Locate the cell with the specified text and output its (x, y) center coordinate. 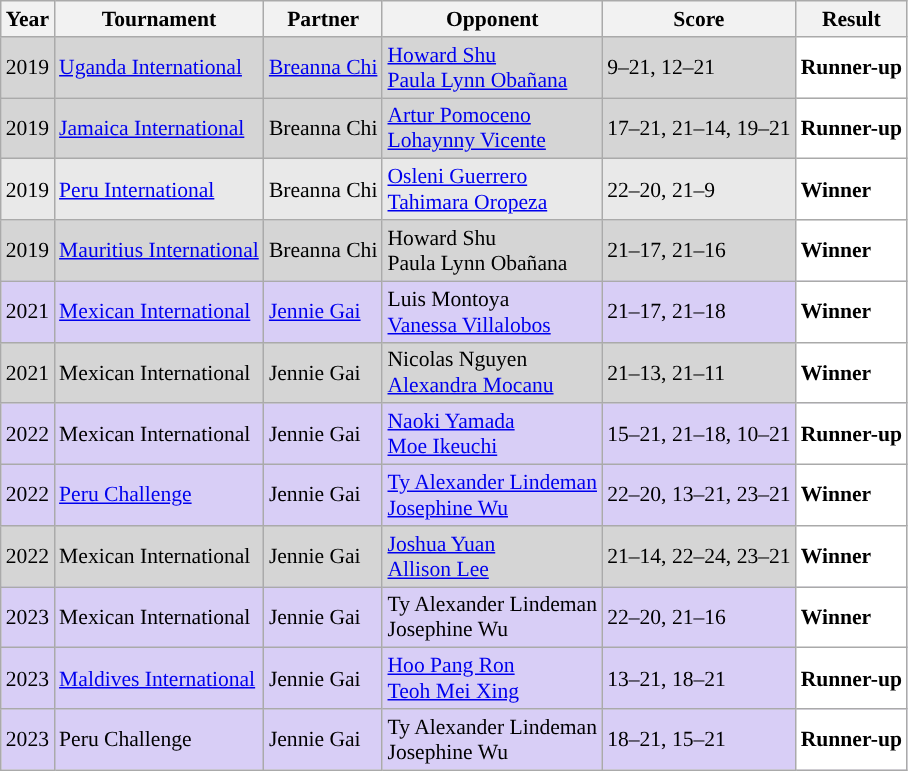
21–14, 22–24, 23–21 (699, 556)
Joshua Yuan Allison Lee (492, 556)
15–21, 21–18, 10–21 (699, 434)
Naoki Yamada Moe Ikeuchi (492, 434)
Jamaica International (159, 128)
Uganda International (159, 68)
Osleni Guerrero Tahimara Oropeza (492, 190)
13–21, 18–21 (699, 678)
9–21, 12–21 (699, 68)
18–21, 15–21 (699, 740)
Artur Pomoceno Lohaynny Vicente (492, 128)
Year (28, 19)
21–17, 21–16 (699, 250)
Nicolas Nguyen Alexandra Mocanu (492, 372)
Luis Montoya Vanessa Villalobos (492, 312)
Maldives International (159, 678)
22–20, 21–16 (699, 618)
Score (699, 19)
17–21, 21–14, 19–21 (699, 128)
22–20, 21–9 (699, 190)
21–17, 21–18 (699, 312)
Partner (324, 19)
Tournament (159, 19)
Opponent (492, 19)
Mauritius International (159, 250)
22–20, 13–21, 23–21 (699, 496)
Peru International (159, 190)
Result (852, 19)
Hoo Pang Ron Teoh Mei Xing (492, 678)
21–13, 21–11 (699, 372)
